Return the [x, y] coordinate for the center point of the cell that contains the specified text.  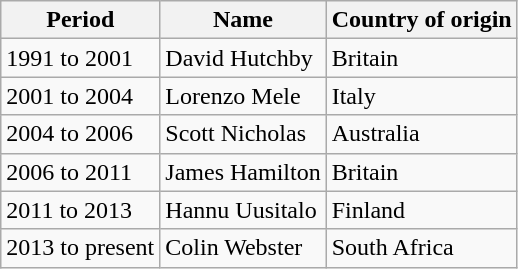
2006 to 2011 [80, 172]
Hannu Uusitalo [243, 210]
Australia [422, 134]
2011 to 2013 [80, 210]
Colin Webster [243, 248]
Finland [422, 210]
Lorenzo Mele [243, 96]
Period [80, 20]
2004 to 2006 [80, 134]
David Hutchby [243, 58]
2013 to present [80, 248]
Country of origin [422, 20]
Name [243, 20]
2001 to 2004 [80, 96]
James Hamilton [243, 172]
South Africa [422, 248]
Italy [422, 96]
1991 to 2001 [80, 58]
Scott Nicholas [243, 134]
